Return (X, Y) of the center of cell containing provided text 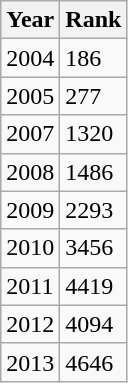
2012 (30, 324)
Year (30, 20)
Rank (94, 20)
2004 (30, 58)
2009 (30, 210)
186 (94, 58)
1486 (94, 172)
4094 (94, 324)
2010 (30, 248)
2005 (30, 96)
1320 (94, 134)
2013 (30, 362)
2011 (30, 286)
277 (94, 96)
2007 (30, 134)
4419 (94, 286)
2008 (30, 172)
4646 (94, 362)
2293 (94, 210)
3456 (94, 248)
